For the text-containing cell, return its midpoint in [x, y] coordinate format. 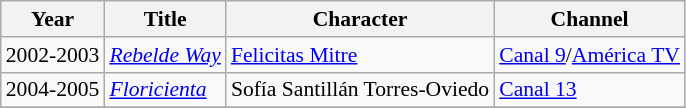
2002-2003 [53, 55]
Felicitas Mitre [360, 55]
Floricienta [164, 90]
Title [164, 19]
Channel [590, 19]
Canal 13 [590, 90]
Rebelde Way [164, 55]
Character [360, 19]
Canal 9/América TV [590, 55]
Year [53, 19]
Sofía Santillán Torres-Oviedo [360, 90]
2004-2005 [53, 90]
